Extract the (X, Y) coordinate from the center of the cell holding the provided text.  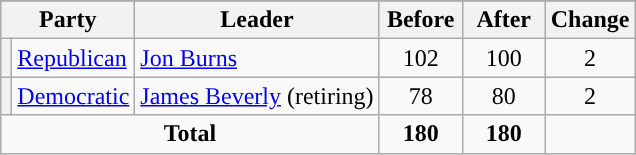
James Beverly (retiring) (257, 96)
Change (590, 20)
Jon Burns (257, 58)
Before (420, 20)
Democratic (74, 96)
80 (504, 96)
Party (68, 20)
Leader (257, 20)
Republican (74, 58)
102 (420, 58)
100 (504, 58)
78 (420, 96)
Total (190, 134)
After (504, 20)
